Pinpoint the cell where the given text exists, returning its (X, Y) midpoint coordinate. 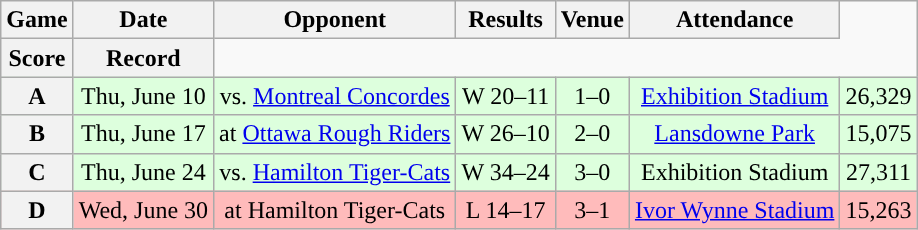
C (37, 172)
W 26–10 (506, 134)
W 20–11 (506, 96)
Opponent (335, 20)
vs. Hamilton Tiger-Cats (335, 172)
W 34–24 (506, 172)
Thu, June 10 (143, 96)
Date (143, 20)
3–1 (592, 210)
Ivor Wynne Stadium (734, 210)
Thu, June 24 (143, 172)
vs. Montreal Concordes (335, 96)
Wed, June 30 (143, 210)
Results (506, 20)
Thu, June 17 (143, 134)
Score (37, 58)
B (37, 134)
at Ottawa Rough Riders (335, 134)
Game (37, 20)
3–0 (592, 172)
15,075 (878, 134)
D (37, 210)
2–0 (592, 134)
Record (143, 58)
Attendance (734, 20)
A (37, 96)
27,311 (878, 172)
1–0 (592, 96)
L 14–17 (506, 210)
Venue (592, 20)
15,263 (878, 210)
26,329 (878, 96)
at Hamilton Tiger-Cats (335, 210)
Lansdowne Park (734, 134)
